Capture the cell that displays the provided text and extract its [x, y] central coordinate. 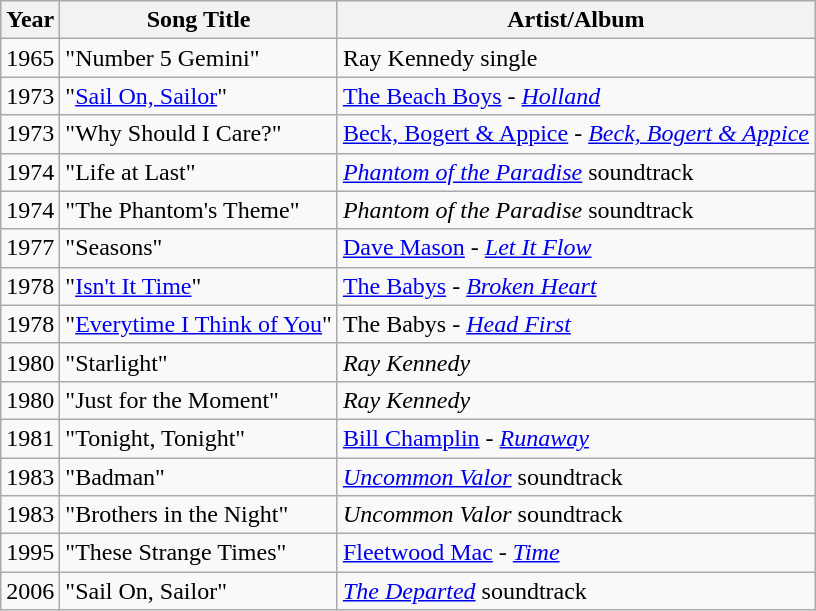
Dave Mason - Let It Flow [576, 248]
The Babys - Broken Heart [576, 286]
Beck, Bogert & Appice - Beck, Bogert & Appice [576, 134]
1995 [30, 553]
"Life at Last" [199, 172]
Ray Kennedy single [576, 58]
1981 [30, 438]
"The Phantom's Theme" [199, 210]
Bill Champlin - Runaway [576, 438]
"Everytime I Think of You" [199, 324]
"Seasons" [199, 248]
Artist/Album [576, 20]
Year [30, 20]
The Babys - Head First [576, 324]
"Tonight, Tonight" [199, 438]
"Brothers in the Night" [199, 515]
"Just for the Moment" [199, 400]
"Badman" [199, 477]
2006 [30, 591]
"Why Should I Care?" [199, 134]
Song Title [199, 20]
The Departed soundtrack [576, 591]
The Beach Boys - Holland [576, 96]
"Starlight" [199, 362]
Fleetwood Mac - Time [576, 553]
"Number 5 Gemini" [199, 58]
"Isn't It Time" [199, 286]
1965 [30, 58]
1977 [30, 248]
"These Strange Times" [199, 553]
